Return the (x, y) coordinate for the center point of the cell that contains the specified text.  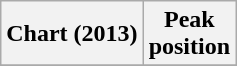
Peakposition (189, 34)
Chart (2013) (72, 34)
